Output the [X, Y] coordinate of the center of the cell containing the given text.  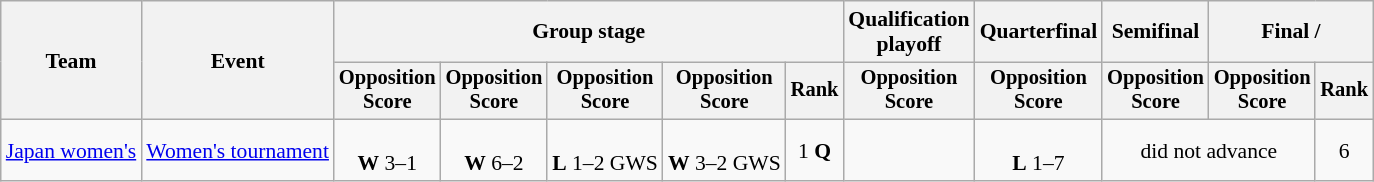
L 1–2 GWS [605, 150]
Group stage [588, 32]
Final / [1291, 32]
Semifinal [1156, 32]
6 [1344, 150]
L 1–7 [1039, 150]
Women's tournament [238, 150]
Quarterfinal [1039, 32]
W 3–1 [388, 150]
W 6–2 [494, 150]
did not advance [1208, 150]
Team [72, 60]
Qualificationplayoff [908, 32]
Event [238, 60]
Japan women's [72, 150]
W 3–2 GWS [724, 150]
1 Q [815, 150]
